Identify which cell holds the provided text, then report its [x, y] central coordinate. 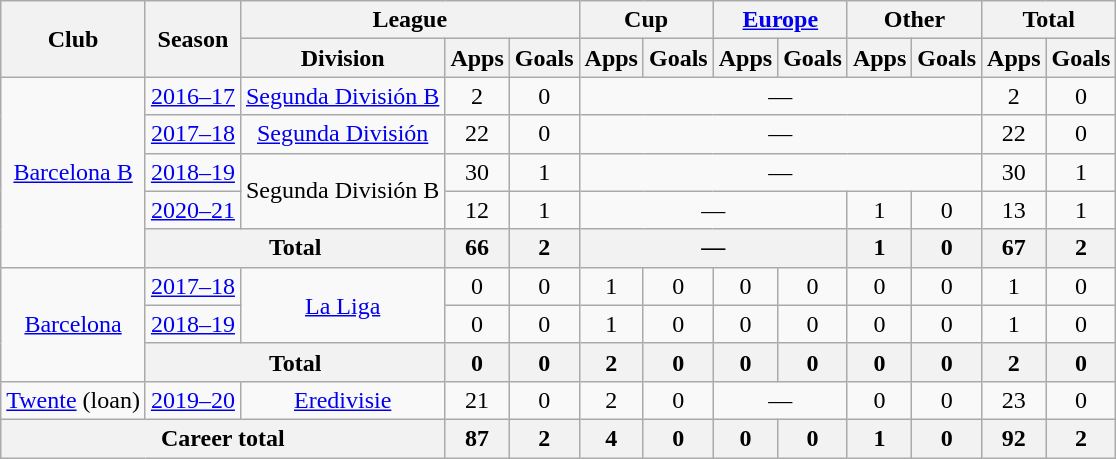
Season [192, 39]
Segunda División [342, 134]
Cup [646, 20]
La Liga [342, 305]
League [410, 20]
Twente (loan) [74, 400]
66 [477, 248]
4 [611, 438]
2019–20 [192, 400]
Barcelona B [74, 172]
Other [914, 20]
Europe [780, 20]
Division [342, 58]
2016–17 [192, 96]
87 [477, 438]
13 [1014, 210]
Club [74, 39]
Barcelona [74, 324]
23 [1014, 400]
92 [1014, 438]
2020–21 [192, 210]
12 [477, 210]
21 [477, 400]
Eredivisie [342, 400]
Career total [223, 438]
67 [1014, 248]
